Provide the [x, y] coordinate of the cell's center where the given text is located.  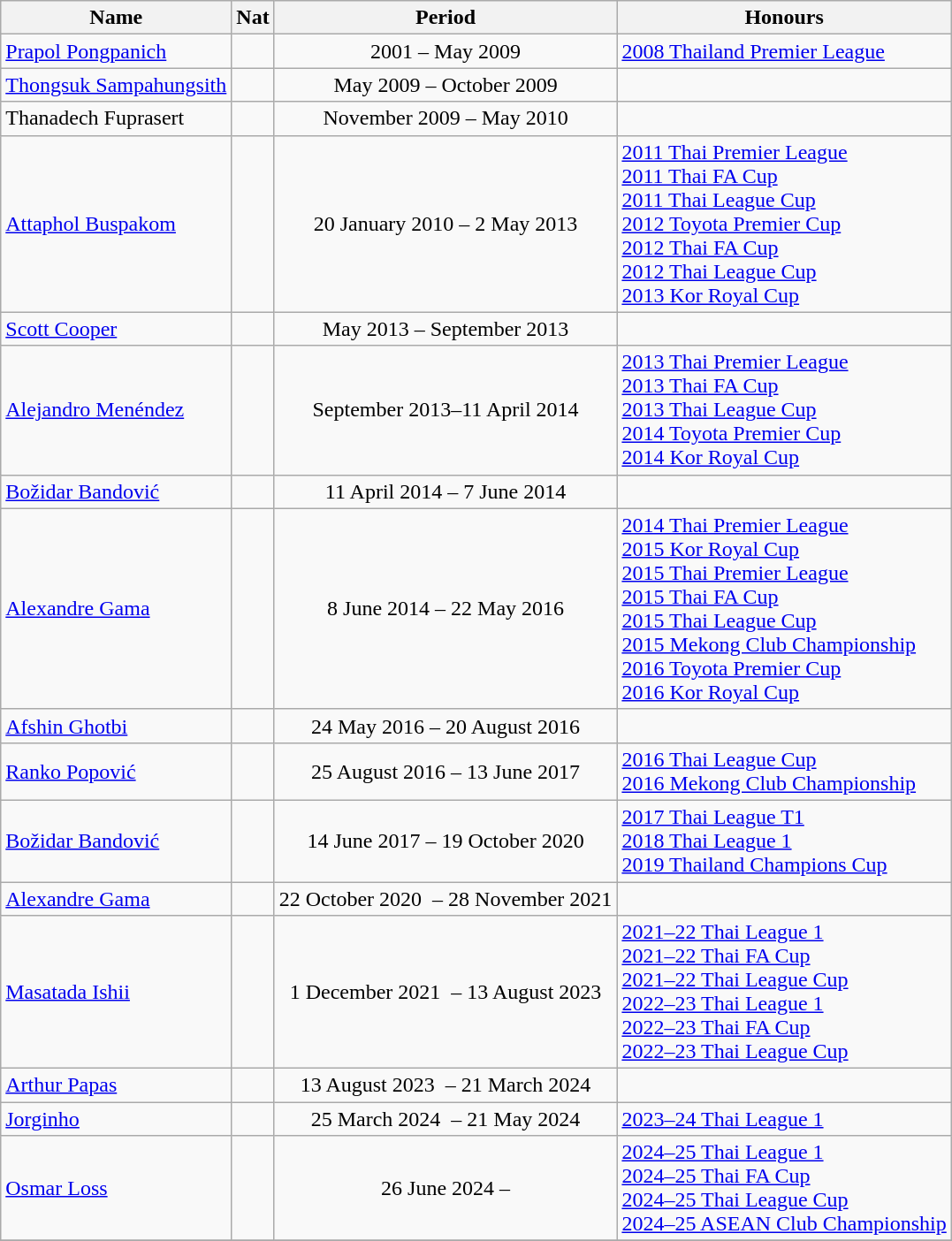
2017 Thai League T1 2018 Thai League 12019 Thailand Champions Cup [784, 841]
2021–22 Thai League 1 2021–22 Thai FA Cup2021–22 Thai League Cup 2022–23 Thai League 1 2022–23 Thai FA Cup 2022–23 Thai League Cup [784, 992]
2024–25 Thai League 1 2024–25 Thai FA Cup 2024–25 Thai League Cup 2024–25 ASEAN Club Championship [784, 1188]
25 March 2024 – 21 May 2024 [446, 1119]
Period [446, 18]
Thanadech Fuprasert [117, 118]
2008 Thailand Premier League [784, 51]
25 August 2016 – 13 June 2017 [446, 771]
Attaphol Buspakom [117, 224]
Osmar Loss [117, 1188]
Prapol Pongpanich [117, 51]
24 May 2016 – 20 August 2016 [446, 726]
Arthur Papas [117, 1085]
Nat [253, 18]
Scott Cooper [117, 329]
2016 Thai League Cup 2016 Mekong Club Championship [784, 771]
Masatada Ishii [117, 992]
2023–24 Thai League 1 [784, 1119]
Ranko Popović [117, 771]
1 December 2021 – 13 August 2023 [446, 992]
26 June 2024 – [446, 1188]
14 June 2017 – 19 October 2020 [446, 841]
13 August 2023 – 21 March 2024 [446, 1085]
8 June 2014 – 22 May 2016 [446, 608]
Alejandro Menéndez [117, 410]
Thongsuk Sampahungsith [117, 85]
Afshin Ghotbi [117, 726]
Honours [784, 18]
2011 Thai Premier League 2011 Thai FA Cup 2011 Thai League Cup 2012 Toyota Premier Cup 2012 Thai FA Cup 2012 Thai League Cup 2013 Kor Royal Cup [784, 224]
May 2013 – September 2013 [446, 329]
September 2013–11 April 2014 [446, 410]
22 October 2020 – 28 November 2021 [446, 899]
Jorginho [117, 1119]
11 April 2014 – 7 June 2014 [446, 491]
May 2009 – October 2009 [446, 85]
Name [117, 18]
2001 – May 2009 [446, 51]
20 January 2010 – 2 May 2013 [446, 224]
November 2009 – May 2010 [446, 118]
2013 Thai Premier League 2013 Thai FA Cup 2013 Thai League Cup 2014 Toyota Premier Cup 2014 Kor Royal Cup [784, 410]
